Provide the [x, y] coordinate of the cell's center where the given text is located.  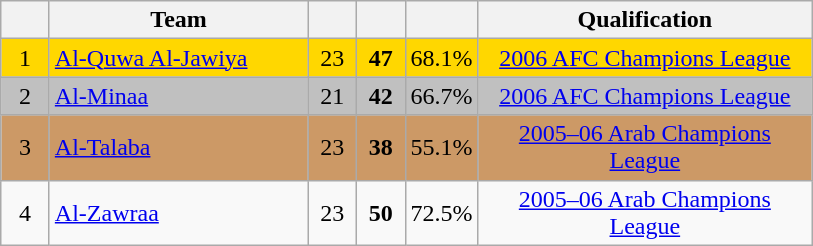
50 [380, 212]
42 [380, 96]
Al-Quwa Al-Jawiya [178, 58]
47 [380, 58]
38 [380, 148]
72.5% [442, 212]
66.7% [442, 96]
Team [178, 20]
4 [26, 212]
3 [26, 148]
21 [332, 96]
Al-Talaba [178, 148]
Al-Minaa [178, 96]
Al-Zawraa [178, 212]
68.1% [442, 58]
1 [26, 58]
55.1% [442, 148]
2 [26, 96]
Qualification [645, 20]
